Determine the (X, Y) coordinate at the center of the cell enclosing the given text.  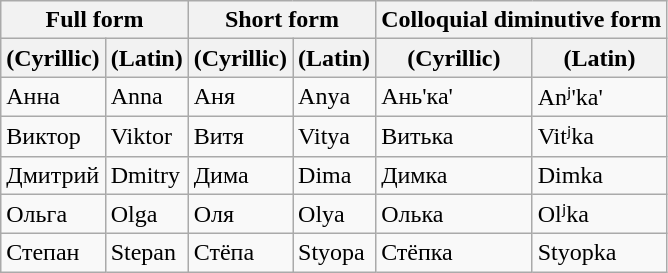
Анна (53, 97)
Anna (146, 97)
Ольга (53, 214)
Olʲka (600, 214)
Олька (454, 214)
Colloquial diminutive form (522, 20)
Dima (334, 175)
Степан (53, 253)
Olya (334, 214)
Стёпа (240, 253)
Витя (240, 136)
Short form (282, 20)
Витька (454, 136)
Anya (334, 97)
Styopka (600, 253)
Виктор (53, 136)
Dimka (600, 175)
Ань'ка' (454, 97)
Оля (240, 214)
Vitʲka (600, 136)
Стёпка (454, 253)
Dmitry (146, 175)
Styopa (334, 253)
Димка (454, 175)
Stepan (146, 253)
Viktor (146, 136)
Vitya (334, 136)
Olga (146, 214)
Дима (240, 175)
Аня (240, 97)
Anʲ'ka' (600, 97)
Дмитрий (53, 175)
Full form (94, 20)
